Output the (X, Y) coordinate of the center of the cell containing the given text.  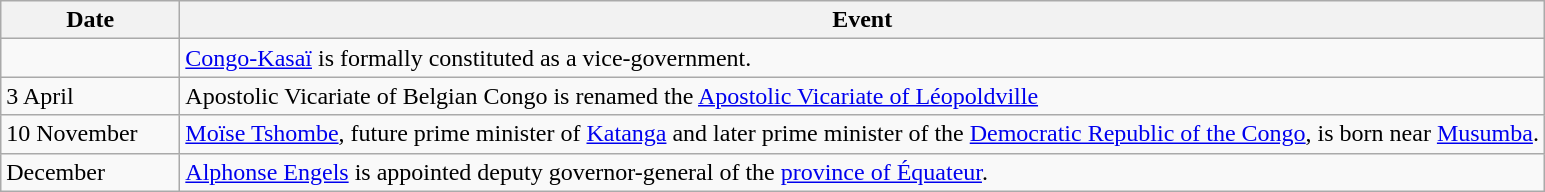
Congo-Kasaï is formally constituted as a vice-government. (862, 58)
Apostolic Vicariate of Belgian Congo is renamed the Apostolic Vicariate of Léopoldville (862, 96)
Moïse Tshombe, future prime minister of Katanga and later prime minister of the Democratic Republic of the Congo, is born near Musumba. (862, 134)
3 April (90, 96)
10 November (90, 134)
December (90, 172)
Alphonse Engels is appointed deputy governor-general of the province of Équateur. (862, 172)
Event (862, 20)
Date (90, 20)
